Scan for the cell matching the given text and deliver its [X, Y] coordinate at center. 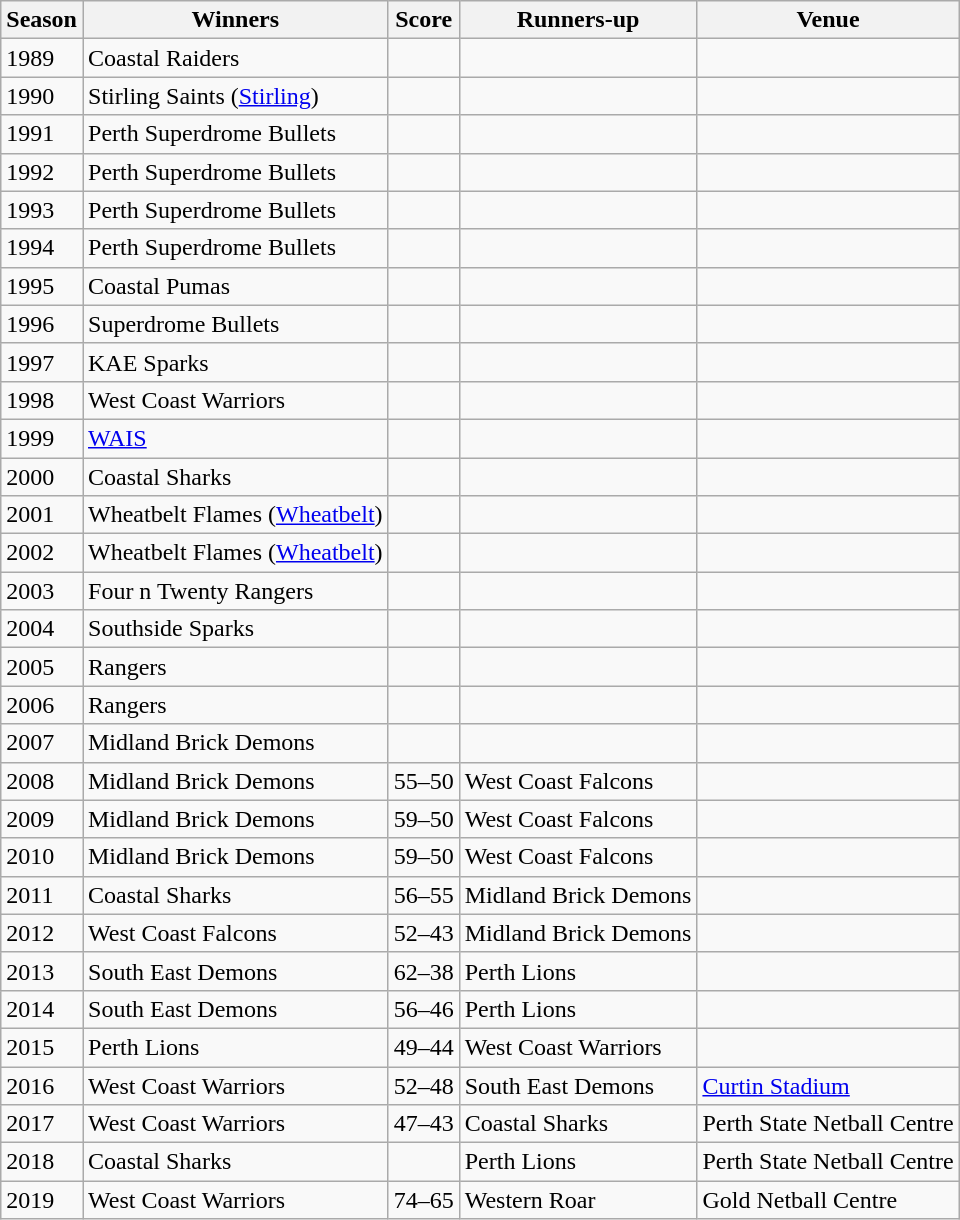
Superdrome Bullets [235, 324]
2007 [42, 743]
KAE Sparks [235, 362]
Curtin Stadium [828, 1085]
1998 [42, 400]
1989 [42, 58]
2010 [42, 857]
2015 [42, 1047]
1991 [42, 134]
1994 [42, 248]
56–55 [424, 895]
Western Roar [578, 1200]
2019 [42, 1200]
56–46 [424, 1009]
2016 [42, 1085]
74–65 [424, 1200]
1990 [42, 96]
Winners [235, 20]
62–38 [424, 971]
1995 [42, 286]
Four n Twenty Rangers [235, 591]
2006 [42, 705]
Coastal Pumas [235, 286]
2001 [42, 515]
Gold Netball Centre [828, 1200]
2018 [42, 1162]
2008 [42, 781]
2013 [42, 971]
Stirling Saints (Stirling) [235, 96]
Coastal Raiders [235, 58]
1999 [42, 438]
2011 [42, 895]
Runners-up [578, 20]
2014 [42, 1009]
52–48 [424, 1085]
Score [424, 20]
1996 [42, 324]
Venue [828, 20]
2009 [42, 819]
1992 [42, 172]
1993 [42, 210]
2002 [42, 553]
Season [42, 20]
2003 [42, 591]
Southside Sparks [235, 629]
1997 [42, 362]
2012 [42, 933]
2004 [42, 629]
55–50 [424, 781]
52–43 [424, 933]
49–44 [424, 1047]
2000 [42, 477]
2017 [42, 1124]
WAIS [235, 438]
2005 [42, 667]
47–43 [424, 1124]
